Detect which cell encompasses the target text, then output its (x, y) center coordinate. 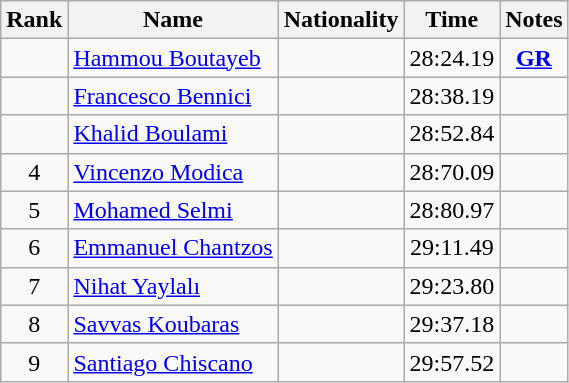
8 (34, 324)
Name (173, 20)
Emmanuel Chantzos (173, 248)
9 (34, 362)
Khalid Boulami (173, 134)
Francesco Bennici (173, 96)
29:23.80 (452, 286)
GR (534, 58)
28:24.19 (452, 58)
Nihat Yaylalı (173, 286)
Notes (534, 20)
Vincenzo Modica (173, 172)
29:57.52 (452, 362)
Rank (34, 20)
Mohamed Selmi (173, 210)
4 (34, 172)
5 (34, 210)
6 (34, 248)
28:38.19 (452, 96)
29:11.49 (452, 248)
Santiago Chiscano (173, 362)
Nationality (341, 20)
Savvas Koubaras (173, 324)
Hammou Boutayeb (173, 58)
28:52.84 (452, 134)
Time (452, 20)
28:80.97 (452, 210)
28:70.09 (452, 172)
7 (34, 286)
29:37.18 (452, 324)
